Find where the given text appears and provide that cell's center as [x, y] coordinate. 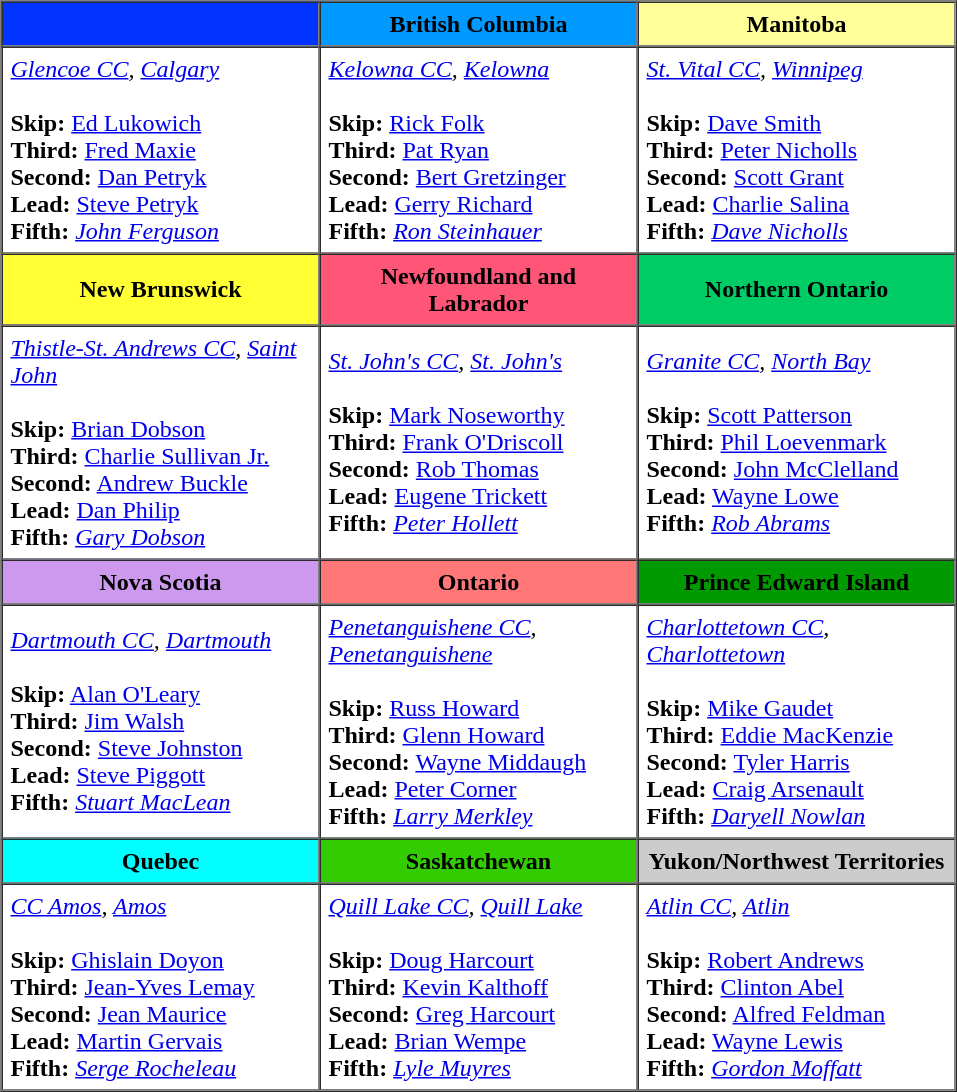
Manitoba [797, 24]
Granite CC, North BaySkip: Scott Patterson Third: Phil Loevenmark Second: John McClelland Lead: Wayne Lowe Fifth: Rob Abrams [797, 443]
St. Vital CC, WinnipegSkip: Dave Smith Third: Peter Nicholls Second: Scott Grant Lead: Charlie Salina Fifth: Dave Nicholls [797, 150]
New Brunswick [161, 290]
Thistle-St. Andrews CC, Saint JohnSkip: Brian Dobson Third: Charlie Sullivan Jr. Second: Andrew Buckle Lead: Dan Philip Fifth: Gary Dobson [161, 443]
Saskatchewan [479, 860]
Kelowna CC, KelownaSkip: Rick Folk Third: Pat Ryan Second: Bert Gretzinger Lead: Gerry Richard Fifth: Ron Steinhauer [479, 150]
Dartmouth CC, DartmouthSkip: Alan O'Leary Third: Jim Walsh Second: Steve Johnston Lead: Steve Piggott Fifth: Stuart MacLean [161, 721]
Prince Edward Island [797, 582]
CC Amos, AmosSkip: Ghislain Doyon Third: Jean-Yves Lemay Second: Jean Maurice Lead: Martin Gervais Fifth: Serge Rocheleau [161, 988]
Charlottetown CC, CharlottetownSkip: Mike Gaudet Third: Eddie MacKenzie Second: Tyler Harris Lead: Craig Arsenault Fifth: Daryell Nowlan [797, 721]
Glencoe CC, CalgarySkip: Ed Lukowich Third: Fred Maxie Second: Dan Petryk Lead: Steve Petryk Fifth: John Ferguson [161, 150]
Nova Scotia [161, 582]
Penetanguishene CC, PenetanguisheneSkip: Russ Howard Third: Glenn Howard Second: Wayne Middaugh Lead: Peter Corner Fifth: Larry Merkley [479, 721]
Northern Ontario [797, 290]
Quebec [161, 860]
Yukon/Northwest Territories [797, 860]
St. John's CC, St. John'sSkip: Mark Noseworthy Third: Frank O'Driscoll Second: Rob Thomas Lead: Eugene Trickett Fifth: Peter Hollett [479, 443]
Atlin CC, AtlinSkip: Robert Andrews Third: Clinton Abel Second: Alfred Feldman Lead: Wayne Lewis Fifth: Gordon Moffatt [797, 988]
Quill Lake CC, Quill LakeSkip: Doug Harcourt Third: Kevin Kalthoff Second: Greg Harcourt Lead: Brian Wempe Fifth: Lyle Muyres [479, 988]
British Columbia [479, 24]
Ontario [479, 582]
Newfoundland and Labrador [479, 290]
